Find where the given text appears and provide that cell's center as [X, Y] coordinate. 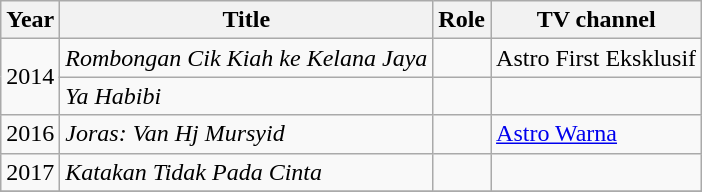
2016 [30, 134]
Rombongan Cik Kiah ke Kelana Jaya [246, 58]
2017 [30, 172]
Katakan Tidak Pada Cinta [246, 172]
Joras: Van Hj Mursyid [246, 134]
Astro Warna [596, 134]
Astro First Eksklusif [596, 58]
2014 [30, 77]
TV channel [596, 20]
Role [462, 20]
Year [30, 20]
Title [246, 20]
Ya Habibi [246, 96]
